Pinpoint the cell where the given text exists, returning its (X, Y) midpoint coordinate. 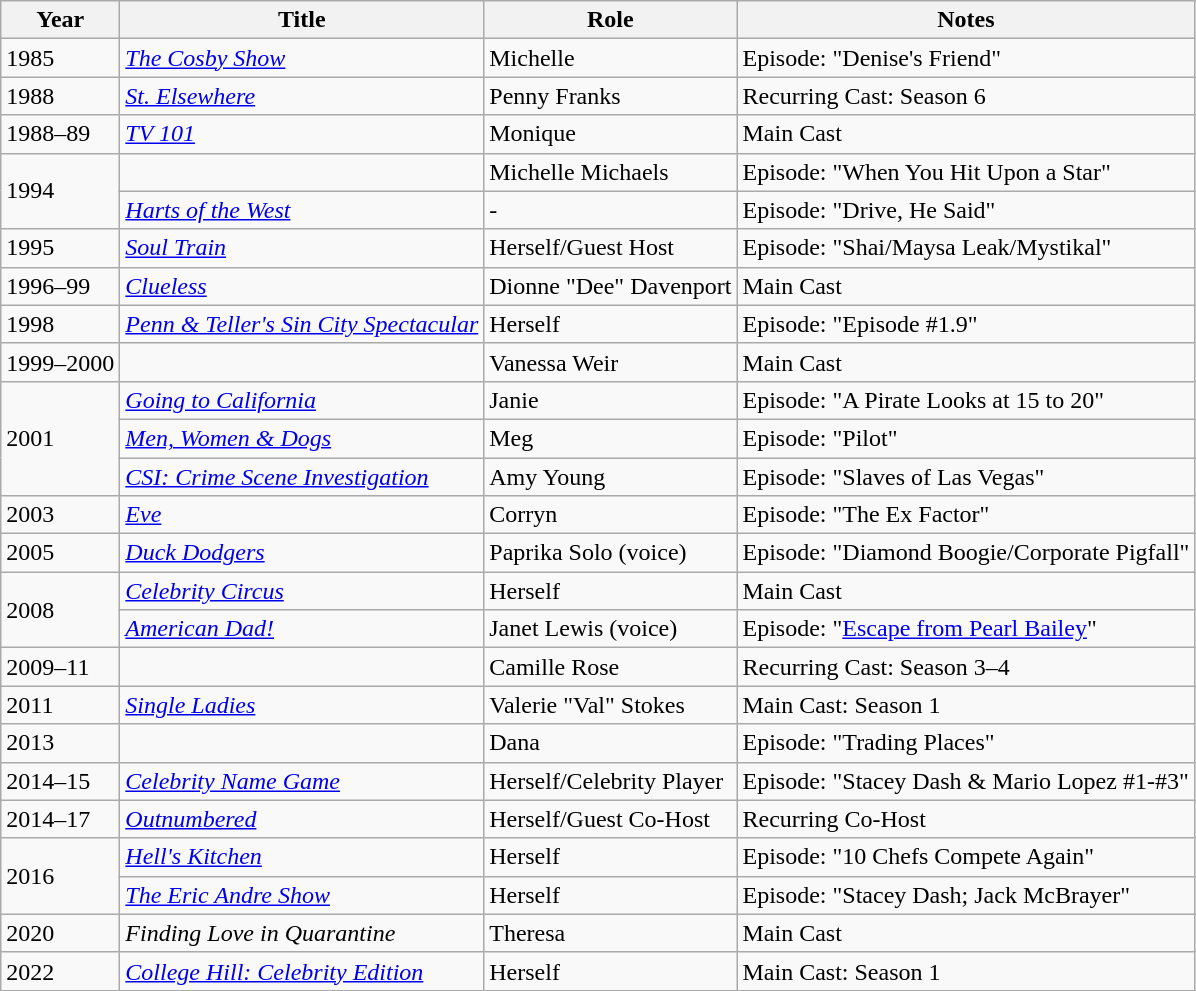
Going to California (302, 400)
2022 (60, 971)
Meg (610, 438)
1999–2000 (60, 362)
Episode: "Episode #1.9" (966, 324)
Episode: "Stacey Dash & Mario Lopez #1-#3" (966, 781)
Amy Young (610, 477)
Janie (610, 400)
Episode: "Trading Places" (966, 743)
St. Elsewhere (302, 96)
Camille Rose (610, 667)
Valerie "Val" Stokes (610, 705)
Outnumbered (302, 819)
2001 (60, 438)
2014–17 (60, 819)
- (610, 210)
Episode: "A Pirate Looks at 15 to 20" (966, 400)
The Cosby Show (302, 58)
Soul Train (302, 248)
Celebrity Name Game (302, 781)
Herself/Guest Host (610, 248)
Herself/Celebrity Player (610, 781)
2009–11 (60, 667)
Monique (610, 134)
Harts of the West (302, 210)
Eve (302, 515)
Dana (610, 743)
CSI: Crime Scene Investigation (302, 477)
Recurring Co-Host (966, 819)
Janet Lewis (voice) (610, 629)
Men, Women & Dogs (302, 438)
Episode: "Stacey Dash; Jack McBrayer" (966, 895)
Episode: "Shai/Maysa Leak/Mystikal" (966, 248)
Dionne "Dee" Davenport (610, 286)
Notes (966, 20)
Episode: "The Ex Factor" (966, 515)
Episode: "Drive, He Said" (966, 210)
Episode: "Pilot" (966, 438)
Corryn (610, 515)
American Dad! (302, 629)
2003 (60, 515)
1994 (60, 191)
1998 (60, 324)
Penny Franks (610, 96)
2013 (60, 743)
1988–89 (60, 134)
Episode: "Denise's Friend" (966, 58)
2008 (60, 610)
Celebrity Circus (302, 591)
Year (60, 20)
Duck Dodgers (302, 553)
Episode: "When You Hit Upon a Star" (966, 172)
2014–15 (60, 781)
Herself/Guest Co-Host (610, 819)
Penn & Teller's Sin City Spectacular (302, 324)
The Eric Andre Show (302, 895)
1996–99 (60, 286)
Episode: "Escape from Pearl Bailey" (966, 629)
Finding Love in Quarantine (302, 933)
Recurring Cast: Season 3–4 (966, 667)
Paprika Solo (voice) (610, 553)
2011 (60, 705)
1988 (60, 96)
Recurring Cast: Season 6 (966, 96)
Clueless (302, 286)
Vanessa Weir (610, 362)
Episode: "Diamond Boogie/Corporate Pigfall" (966, 553)
Episode: "Slaves of Las Vegas" (966, 477)
Michelle (610, 58)
1985 (60, 58)
TV 101 (302, 134)
College Hill: Celebrity Edition (302, 971)
1995 (60, 248)
Title (302, 20)
2016 (60, 876)
Hell's Kitchen (302, 857)
Theresa (610, 933)
Single Ladies (302, 705)
2005 (60, 553)
2020 (60, 933)
Michelle Michaels (610, 172)
Episode: "10 Chefs Compete Again" (966, 857)
Role (610, 20)
